Detect which cell encompasses the target text, then output its [X, Y] center coordinate. 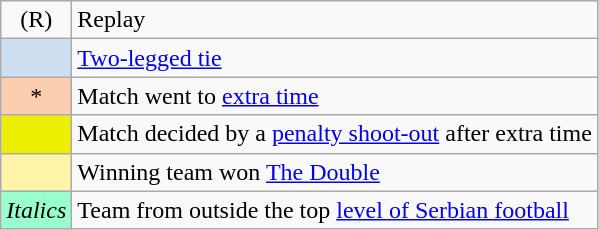
Italics [36, 210]
* [36, 96]
Two-legged tie [335, 58]
Winning team won The Double [335, 172]
Match went to extra time [335, 96]
Match decided by a penalty shoot-out after extra time [335, 134]
Team from outside the top level of Serbian football [335, 210]
(R) [36, 20]
Replay [335, 20]
